Provide the [X, Y] coordinate of the cell's center where the given text is located.  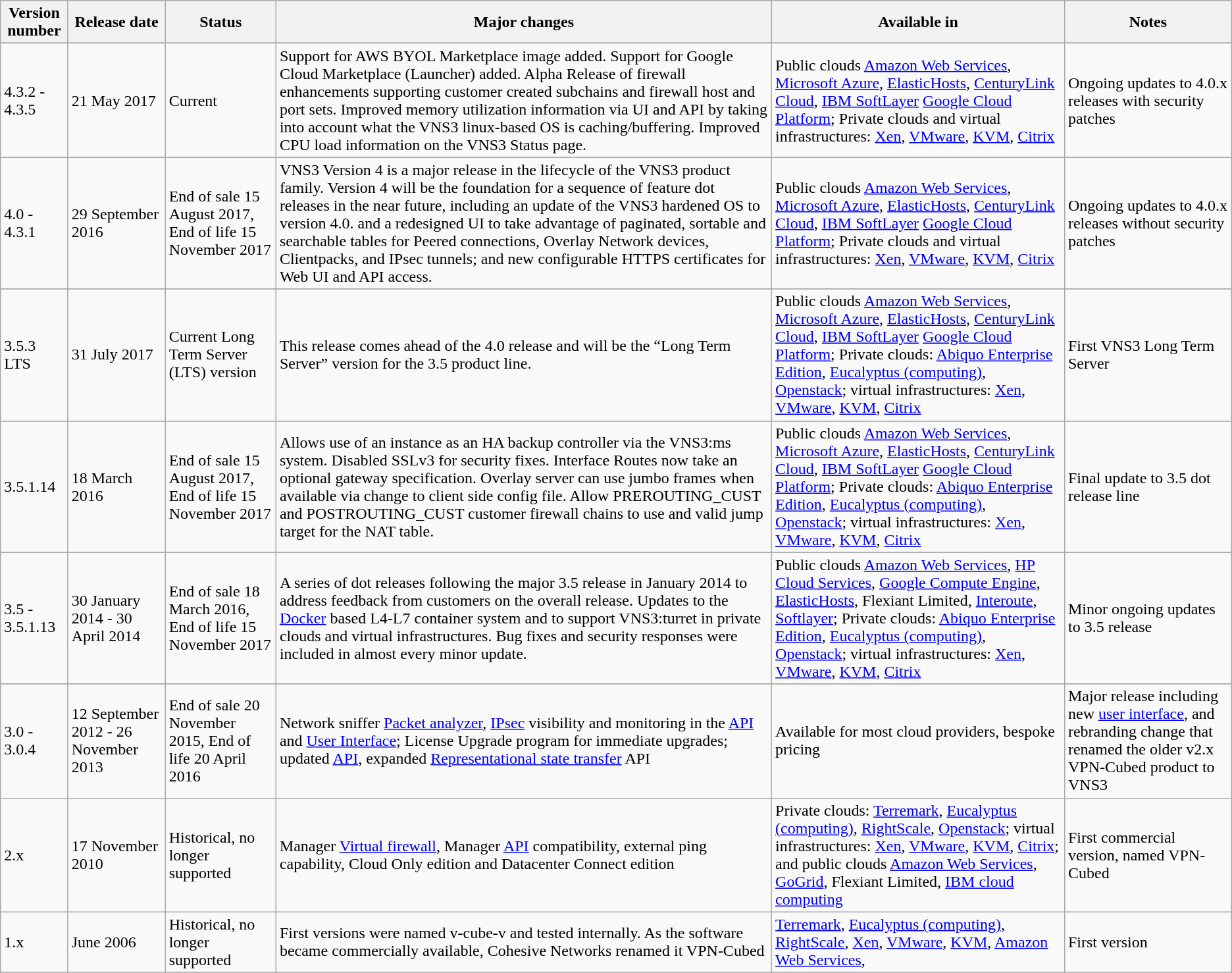
17 November 2010 [116, 855]
Minor ongoing updates to 3.5 release [1148, 618]
June 2006 [116, 942]
Version number [34, 22]
3.5.3 LTS [34, 355]
Major changes [524, 22]
This release comes ahead of the 4.0 release and will be the “Long Term Server” version for the 3.5 product line. [524, 355]
Final update to 3.5 dot release line [1148, 486]
Ongoing updates to 4.0.x releases with security patches [1148, 100]
3.5.1.14 [34, 486]
Status [220, 22]
3.5 - 3.5.1.13 [34, 618]
Notes [1148, 22]
Available for most cloud providers, bespoke pricing [919, 741]
3.0 - 3.0.4 [34, 741]
Major release including new user interface, and rebranding change that renamed the older v2.x VPN-Cubed product to VNS3 [1148, 741]
Manager Virtual firewall, Manager API compatibility, external ping capability, Cloud Only edition and Datacenter Connect edition [524, 855]
21 May 2017 [116, 100]
29 September 2016 [116, 223]
Ongoing updates to 4.0.x releases without security patches [1148, 223]
Terremark, Eucalyptus (computing), RightScale, Xen, VMware, KVM, Amazon Web Services, [919, 942]
4.3.2 - 4.3.5 [34, 100]
4.0 - 4.3.1 [34, 223]
Current Long Term Server (LTS) version [220, 355]
End of sale 20 November 2015, End of life 20 April 2016 [220, 741]
Available in [919, 22]
Release date [116, 22]
18 March 2016 [116, 486]
2.x [34, 855]
12 September 2012 - 26 November 2013 [116, 741]
First commercial version, named VPN-Cubed [1148, 855]
First version [1148, 942]
First versions were named v-cube-v and tested internally. As the software became commercially available, Cohesive Networks renamed it VPN-Cubed [524, 942]
First VNS3 Long Term Server [1148, 355]
Current [220, 100]
End of sale 18 March 2016, End of life 15 November 2017 [220, 618]
31 July 2017 [116, 355]
1.x [34, 942]
30 January 2014 - 30 April 2014 [116, 618]
